Scan for the cell matching the given text and deliver its [x, y] coordinate at center. 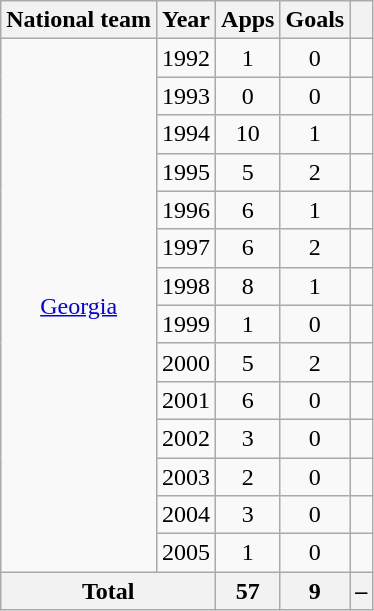
Total [108, 591]
57 [248, 591]
2002 [186, 438]
1996 [186, 210]
– [362, 591]
1992 [186, 58]
Georgia [79, 306]
2005 [186, 553]
1997 [186, 248]
2001 [186, 400]
National team [79, 20]
1993 [186, 96]
Year [186, 20]
Apps [248, 20]
1998 [186, 286]
9 [315, 591]
Goals [315, 20]
1994 [186, 134]
1995 [186, 172]
2003 [186, 477]
1999 [186, 324]
2000 [186, 362]
8 [248, 286]
2004 [186, 515]
10 [248, 134]
